Capture the cell that displays the provided text and extract its (x, y) central coordinate. 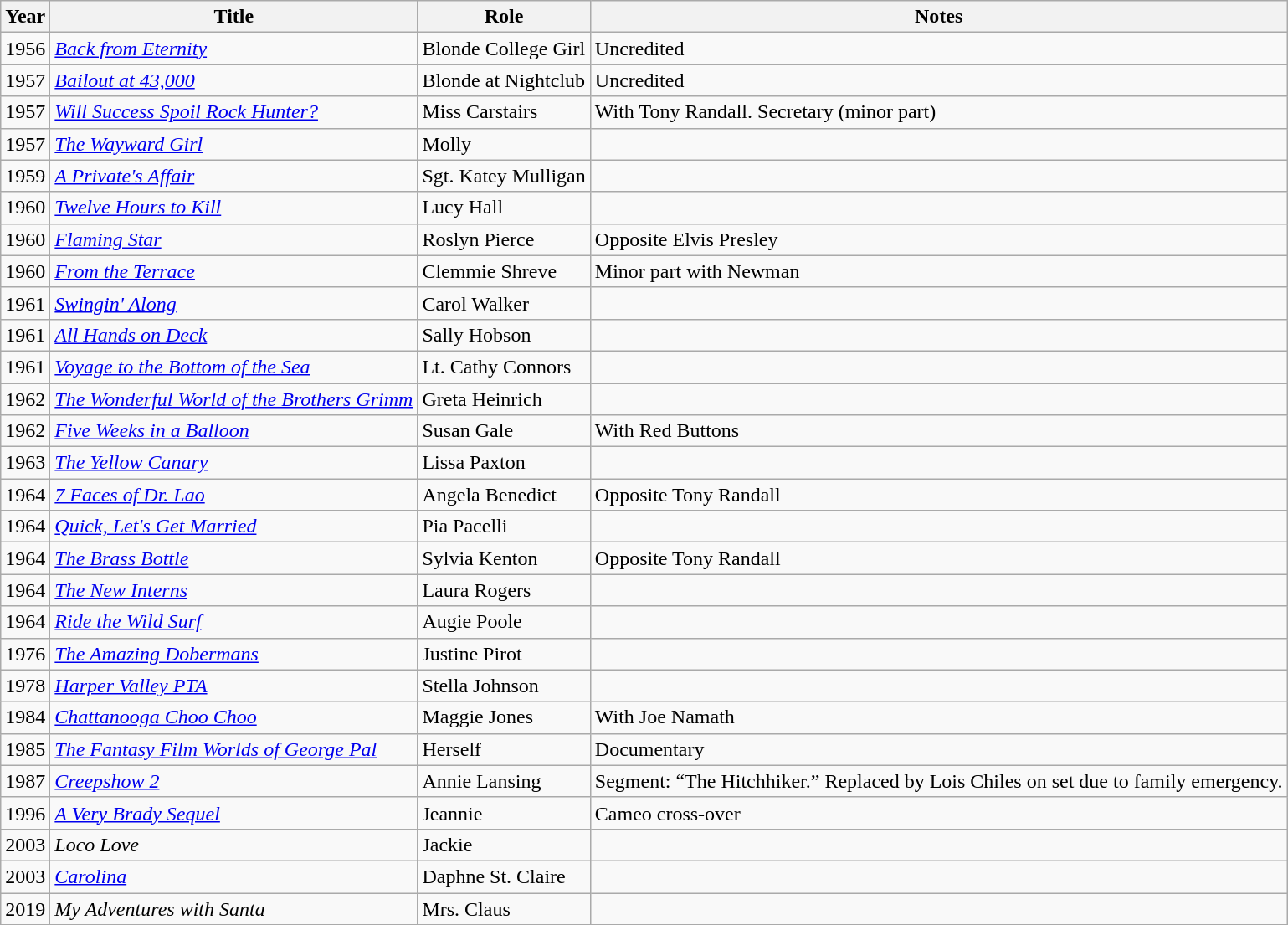
Lt. Cathy Connors (504, 367)
1956 (25, 49)
The Fantasy Film Worlds of George Pal (234, 749)
Five Weeks in a Balloon (234, 431)
The Brass Bottle (234, 558)
Role (504, 17)
Creepshow 2 (234, 781)
With Tony Randall. Secretary (minor part) (939, 112)
1978 (25, 686)
Lucy Hall (504, 208)
Clemmie Shreve (504, 271)
A Private's Affair (234, 176)
Blonde College Girl (504, 49)
Carol Walker (504, 303)
Bailout at 43,000 (234, 80)
Susan Gale (504, 431)
Jeannie (504, 813)
Carolina (234, 876)
Sgt. Katey Mulligan (504, 176)
A Very Brady Sequel (234, 813)
Voyage to the Bottom of the Sea (234, 367)
Notes (939, 17)
1987 (25, 781)
Twelve Hours to Kill (234, 208)
1959 (25, 176)
1985 (25, 749)
Stella Johnson (504, 686)
Justine Pirot (504, 654)
1976 (25, 654)
Year (25, 17)
Sylvia Kenton (504, 558)
Jackie (504, 845)
The Amazing Dobermans (234, 654)
The Yellow Canary (234, 463)
Segment: “The Hitchhiker.” Replaced by Lois Chiles on set due to family emergency. (939, 781)
Minor part with Newman (939, 271)
Back from Eternity (234, 49)
Mrs. Claus (504, 908)
Greta Heinrich (504, 399)
Laura Rogers (504, 590)
2019 (25, 908)
Flaming Star (234, 239)
Chattanooga Choo Choo (234, 717)
Roslyn Pierce (504, 239)
The Wayward Girl (234, 144)
Annie Lansing (504, 781)
Angela Benedict (504, 495)
With Joe Namath (939, 717)
Opposite Elvis Presley (939, 239)
Sally Hobson (504, 335)
Cameo cross-over (939, 813)
Will Success Spoil Rock Hunter? (234, 112)
Lissa Paxton (504, 463)
Pia Pacelli (504, 527)
Harper Valley PTA (234, 686)
Quick, Let's Get Married (234, 527)
1996 (25, 813)
7 Faces of Dr. Lao (234, 495)
Loco Love (234, 845)
The Wonderful World of the Brothers Grimm (234, 399)
The New Interns (234, 590)
Maggie Jones (504, 717)
Title (234, 17)
Herself (504, 749)
Swingin' Along (234, 303)
With Red Buttons (939, 431)
Daphne St. Claire (504, 876)
Molly (504, 144)
1963 (25, 463)
Augie Poole (504, 622)
All Hands on Deck (234, 335)
Documentary (939, 749)
Ride the Wild Surf (234, 622)
Miss Carstairs (504, 112)
My Adventures with Santa (234, 908)
From the Terrace (234, 271)
1984 (25, 717)
Blonde at Nightclub (504, 80)
